Scan for the cell matching the given text and deliver its (X, Y) coordinate at center. 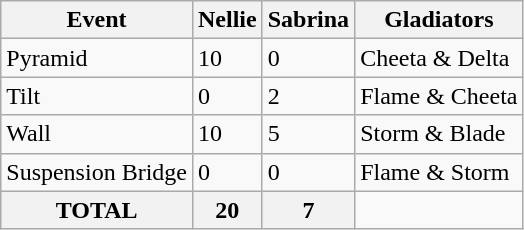
Storm & Blade (439, 134)
Event (97, 20)
TOTAL (97, 210)
20 (227, 210)
Wall (97, 134)
7 (308, 210)
5 (308, 134)
Nellie (227, 20)
Flame & Cheeta (439, 96)
Tilt (97, 96)
Pyramid (97, 58)
Sabrina (308, 20)
Flame & Storm (439, 172)
2 (308, 96)
Cheeta & Delta (439, 58)
Gladiators (439, 20)
Suspension Bridge (97, 172)
